Identify which cell holds the provided text, then report its (X, Y) central coordinate. 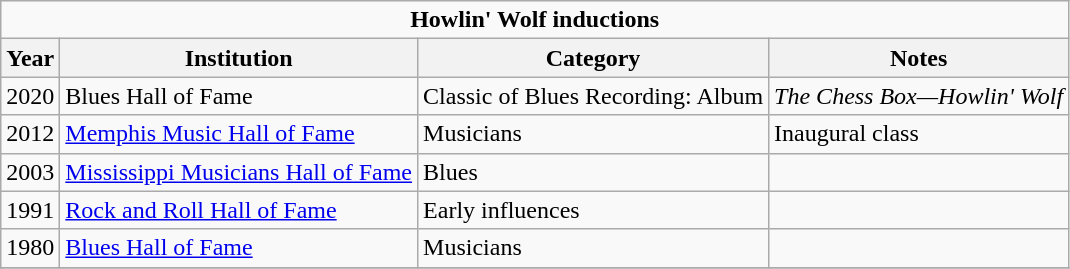
Rock and Roll Hall of Fame (239, 210)
2020 (30, 96)
Inaugural class (919, 134)
The Chess Box—Howlin' Wolf (919, 96)
Early influences (594, 210)
2003 (30, 172)
Howlin' Wolf inductions (535, 20)
Category (594, 58)
Institution (239, 58)
2012 (30, 134)
Year (30, 58)
Blues (594, 172)
1991 (30, 210)
Mississippi Musicians Hall of Fame (239, 172)
1980 (30, 248)
Memphis Music Hall of Fame (239, 134)
Classic of Blues Recording: Album (594, 96)
Notes (919, 58)
